Find where the given text appears and provide that cell's center as [x, y] coordinate. 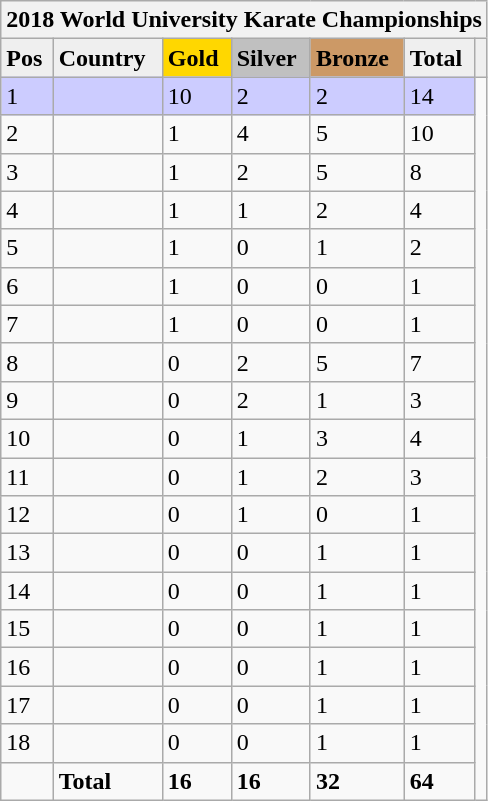
18 [27, 743]
32 [357, 781]
9 [27, 400]
17 [27, 705]
11 [27, 477]
15 [27, 629]
12 [27, 515]
6 [27, 286]
Country [108, 58]
Bronze [357, 58]
64 [440, 781]
Silver [270, 58]
13 [27, 553]
2018 World University Karate Championships [244, 20]
Pos [27, 58]
Gold [196, 58]
